Scan for the cell matching the given text and deliver its (x, y) coordinate at center. 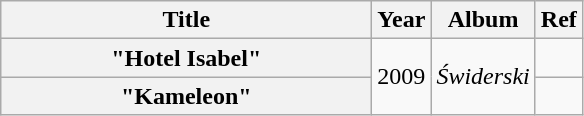
Album (483, 20)
"Hotel Isabel" (186, 58)
Title (186, 20)
Year (402, 20)
Ref (558, 20)
"Kameleon" (186, 96)
2009 (402, 77)
Świderski (483, 77)
